Detect which cell encompasses the target text, then output its [X, Y] center coordinate. 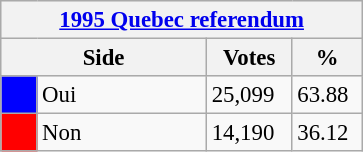
36.12 [328, 133]
1995 Quebec referendum [182, 20]
25,099 [249, 95]
63.88 [328, 95]
Oui [122, 95]
% [328, 58]
Side [104, 58]
Votes [249, 58]
Non [122, 133]
14,190 [249, 133]
